Scan for the cell matching the given text and deliver its (X, Y) coordinate at center. 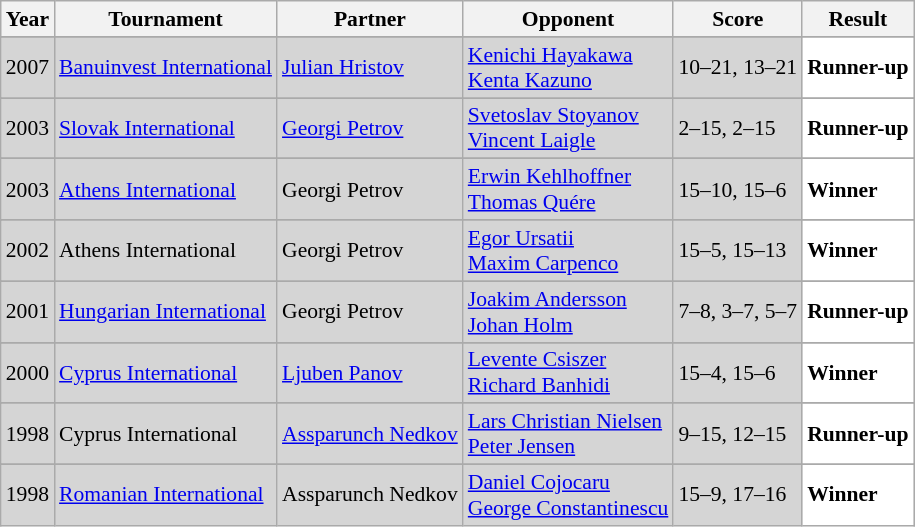
Partner (370, 19)
Kenichi Hayakawa Kenta Kazuno (568, 68)
Result (858, 19)
15–4, 15–6 (738, 372)
15–10, 15–6 (738, 190)
Joakim Andersson Johan Holm (568, 312)
Slovak International (166, 128)
Egor Ursatii Maxim Carpenco (568, 250)
2000 (28, 372)
15–5, 15–13 (738, 250)
Erwin Kehlhoffner Thomas Quére (568, 190)
Tournament (166, 19)
Banuinvest International (166, 68)
10–21, 13–21 (738, 68)
Romanian International (166, 496)
Svetoslav Stoyanov Vincent Laigle (568, 128)
Ljuben Panov (370, 372)
2–15, 2–15 (738, 128)
Daniel Cojocaru George Constantinescu (568, 496)
15–9, 17–16 (738, 496)
Hungarian International (166, 312)
Levente Csiszer Richard Banhidi (568, 372)
2001 (28, 312)
Score (738, 19)
Julian Hristov (370, 68)
Lars Christian Nielsen Peter Jensen (568, 434)
Year (28, 19)
9–15, 12–15 (738, 434)
2007 (28, 68)
7–8, 3–7, 5–7 (738, 312)
Opponent (568, 19)
2002 (28, 250)
